Return the (x, y) coordinate for the center point of the cell that contains the specified text.  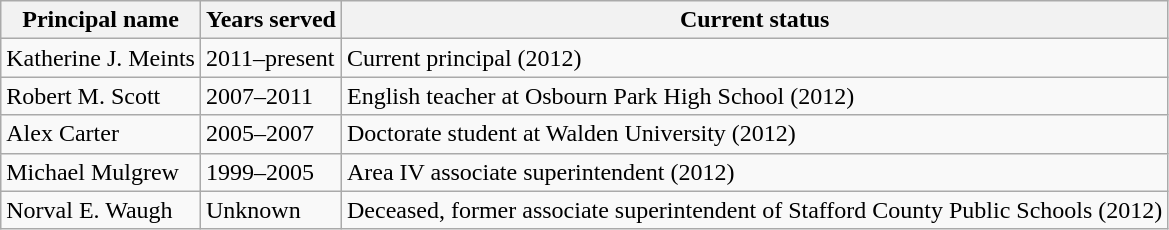
Years served (270, 20)
Area IV associate superintendent (2012) (754, 172)
Norval E. Waugh (101, 210)
Principal name (101, 20)
English teacher at Osbourn Park High School (2012) (754, 96)
2007–2011 (270, 96)
Current principal (2012) (754, 58)
2005–2007 (270, 134)
Alex Carter (101, 134)
Deceased, former associate superintendent of Stafford County Public Schools (2012) (754, 210)
Robert M. Scott (101, 96)
Michael Mulgrew (101, 172)
Doctorate student at Walden University (2012) (754, 134)
Unknown (270, 210)
Current status (754, 20)
Katherine J. Meints (101, 58)
2011–present (270, 58)
1999–2005 (270, 172)
